Scan for the cell matching the given text and deliver its (X, Y) coordinate at center. 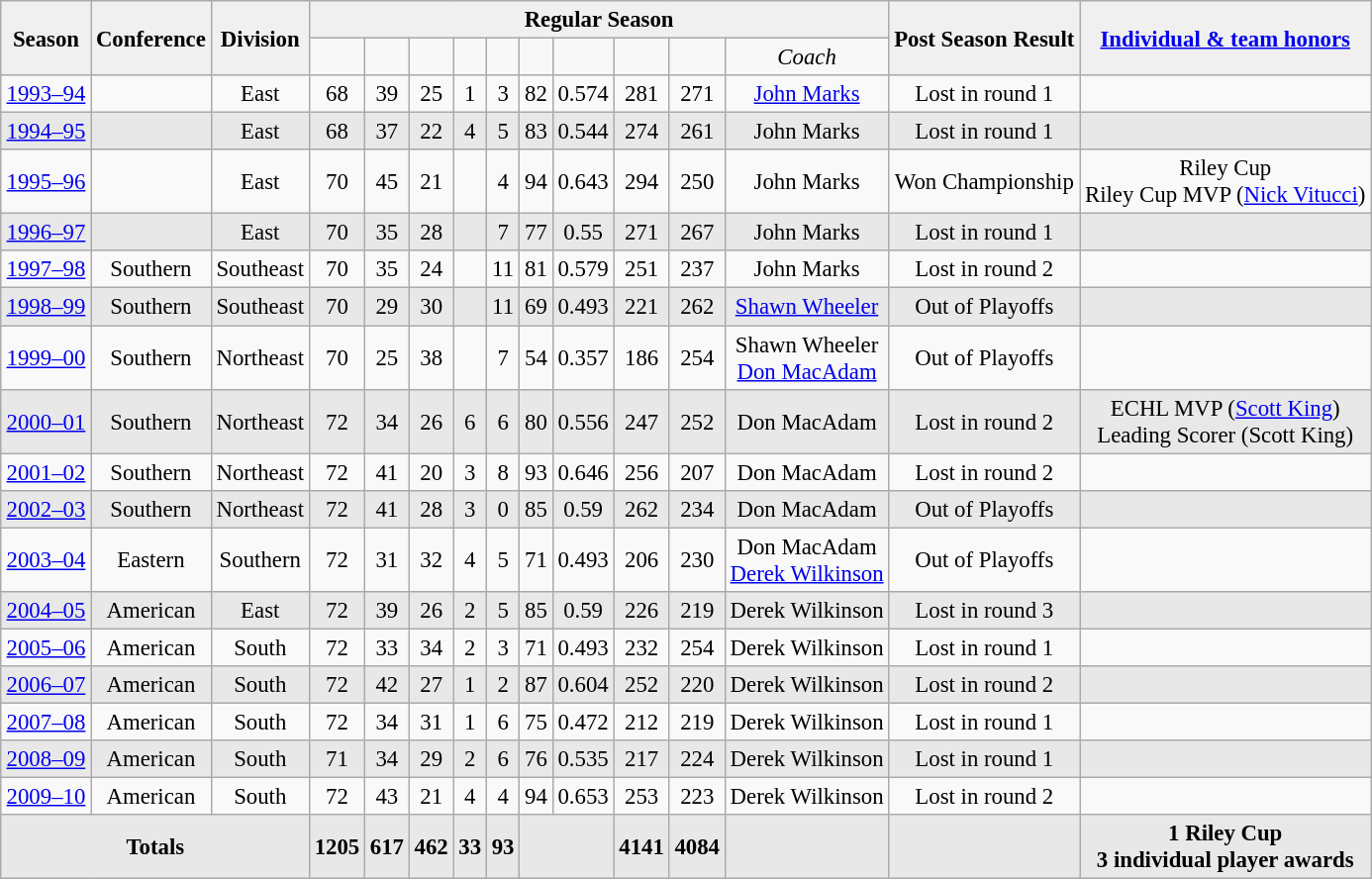
2009–10 (46, 796)
Don MacAdamDerek Wilkinson (807, 560)
232 (641, 647)
1993–94 (46, 94)
0.357 (583, 356)
Division (259, 38)
0.604 (583, 685)
221 (641, 307)
2001–02 (46, 472)
Shawn WheelerDon MacAdam (807, 356)
Post Season Result (984, 38)
1995–96 (46, 182)
226 (641, 610)
75 (537, 722)
1 Riley Cup3 individual player awards (1225, 847)
186 (641, 356)
42 (386, 685)
27 (432, 685)
Won Championship (984, 182)
Eastern (151, 560)
ECHL MVP (Scott King)Leading Scorer (Scott King) (1225, 422)
0.55 (583, 233)
2006–07 (46, 685)
1205 (337, 847)
8 (503, 472)
2005–06 (46, 647)
38 (432, 356)
281 (641, 94)
Coach (807, 56)
43 (386, 796)
1994–95 (46, 132)
24 (432, 269)
4141 (641, 847)
462 (432, 847)
45 (386, 182)
256 (641, 472)
0.544 (583, 132)
0.535 (583, 759)
Conference (151, 38)
0 (503, 509)
2002–03 (46, 509)
32 (432, 560)
212 (641, 722)
0.579 (583, 269)
267 (697, 233)
1998–99 (46, 307)
253 (641, 796)
1997–98 (46, 269)
224 (697, 759)
217 (641, 759)
1999–00 (46, 356)
261 (697, 132)
0.646 (583, 472)
0.574 (583, 94)
234 (697, 509)
54 (537, 356)
Shawn Wheeler (807, 307)
223 (697, 796)
2008–09 (46, 759)
251 (641, 269)
2000–01 (46, 422)
Season (46, 38)
69 (537, 307)
Totals (154, 847)
1996–97 (46, 233)
206 (641, 560)
Lost in round 3 (984, 610)
22 (432, 132)
30 (432, 307)
81 (537, 269)
37 (386, 132)
274 (641, 132)
Individual & team honors (1225, 38)
77 (537, 233)
Riley CupRiley Cup MVP (Nick Vitucci) (1225, 182)
Regular Season (599, 20)
247 (641, 422)
0.653 (583, 796)
220 (697, 685)
83 (537, 132)
87 (537, 685)
0.556 (583, 422)
2007–08 (46, 722)
0.472 (583, 722)
237 (697, 269)
250 (697, 182)
82 (537, 94)
207 (697, 472)
0.643 (583, 182)
2004–05 (46, 610)
80 (537, 422)
76 (537, 759)
20 (432, 472)
294 (641, 182)
230 (697, 560)
4084 (697, 847)
2003–04 (46, 560)
617 (386, 847)
